Pinpoint the cell where the given text exists, returning its (X, Y) midpoint coordinate. 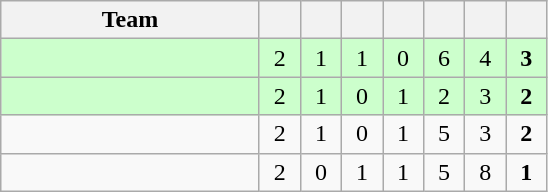
6 (444, 58)
8 (486, 172)
4 (486, 58)
Team (130, 20)
